Scan for the cell matching the given text and deliver its [X, Y] coordinate at center. 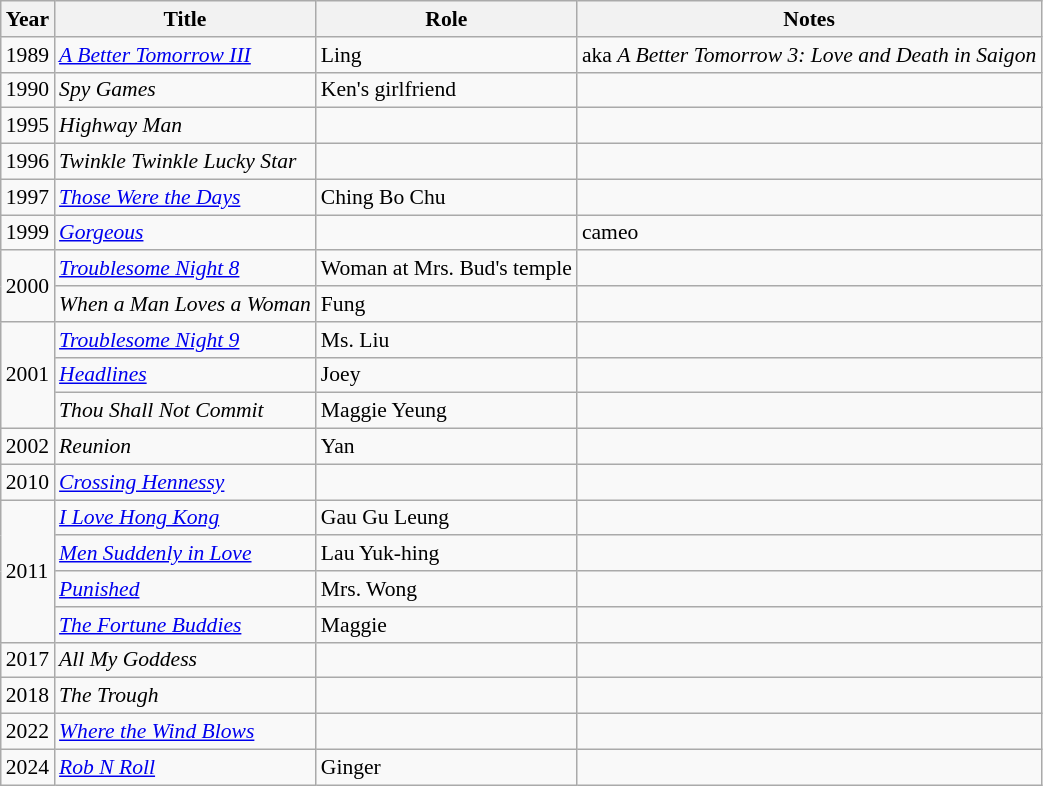
Highway Man [185, 126]
1997 [28, 197]
1999 [28, 233]
Ms. Liu [446, 340]
2011 [28, 571]
cameo [809, 233]
Ginger [446, 767]
Year [28, 19]
Fung [446, 304]
Crossing Hennessy [185, 482]
Gau Gu Leung [446, 518]
Men Suddenly in Love [185, 554]
Lau Yuk-hing [446, 554]
2018 [28, 696]
Title [185, 19]
Twinkle Twinkle Lucky Star [185, 162]
Maggie [446, 625]
When a Man Loves a Woman [185, 304]
2010 [28, 482]
Rob N Roll [185, 767]
Reunion [185, 447]
Troublesome Night 8 [185, 269]
1989 [28, 55]
2024 [28, 767]
Those Were the Days [185, 197]
Where the Wind Blows [185, 732]
All My Goddess [185, 660]
aka A Better Tomorrow 3: Love and Death in Saigon [809, 55]
Yan [446, 447]
Ching Bo Chu [446, 197]
Thou Shall Not Commit [185, 411]
Ling [446, 55]
2000 [28, 286]
1990 [28, 90]
2017 [28, 660]
Gorgeous [185, 233]
Punished [185, 589]
1995 [28, 126]
1996 [28, 162]
Woman at Mrs. Bud's temple [446, 269]
Role [446, 19]
Mrs. Wong [446, 589]
The Trough [185, 696]
2001 [28, 376]
Troublesome Night 9 [185, 340]
2002 [28, 447]
Notes [809, 19]
Ken's girlfriend [446, 90]
Headlines [185, 375]
Spy Games [185, 90]
Joey [446, 375]
Maggie Yeung [446, 411]
2022 [28, 732]
I Love Hong Kong [185, 518]
A Better Tomorrow III [185, 55]
The Fortune Buddies [185, 625]
